For the text-containing cell, return its midpoint in [x, y] coordinate format. 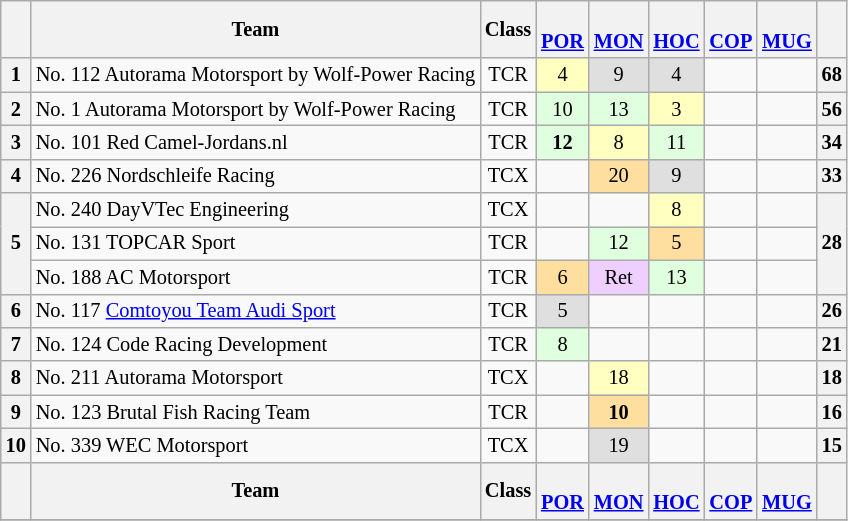
No. 1 Autorama Motorsport by Wolf-Power Racing [256, 109]
7 [16, 344]
No. 117 Comtoyou Team Audi Sport [256, 311]
No. 339 WEC Motorsport [256, 445]
No. 226 Nordschleife Racing [256, 176]
11 [676, 142]
68 [832, 75]
20 [619, 176]
No. 188 AC Motorsport [256, 277]
No. 101 Red Camel-Jordans.nl [256, 142]
28 [832, 244]
No. 112 Autorama Motorsport by Wolf-Power Racing [256, 75]
56 [832, 109]
1 [16, 75]
No. 123 Brutal Fish Racing Team [256, 412]
34 [832, 142]
Ret [619, 277]
16 [832, 412]
No. 124 Code Racing Development [256, 344]
No. 240 DayVTec Engineering [256, 210]
19 [619, 445]
No. 211 Autorama Motorsport [256, 378]
15 [832, 445]
2 [16, 109]
26 [832, 311]
21 [832, 344]
33 [832, 176]
No. 131 TOPCAR Sport [256, 243]
